Provide the [x, y] coordinate of the cell's center where the given text is located.  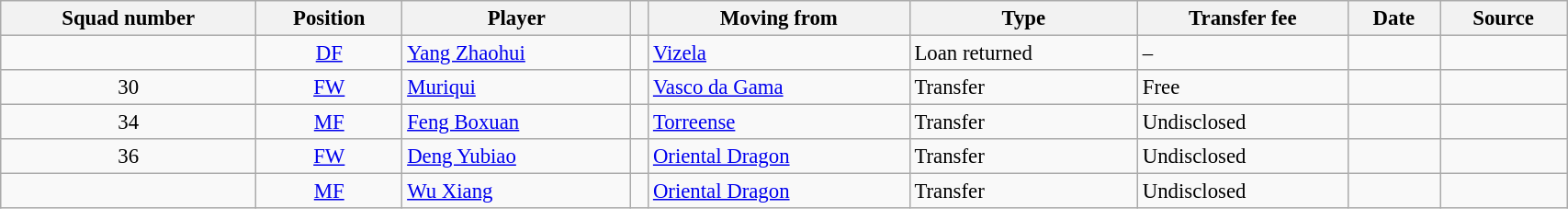
36 [129, 157]
Transfer fee [1242, 18]
Loan returned [1023, 53]
Feng Boxuan [516, 122]
Squad number [129, 18]
Player [516, 18]
Type [1023, 18]
Moving from [779, 18]
– [1242, 53]
Yang Zhaohui [516, 53]
Date [1393, 18]
Position [329, 18]
Torreense [779, 122]
30 [129, 87]
Vizela [779, 53]
Source [1504, 18]
Free [1242, 87]
Vasco da Gama [779, 87]
DF [329, 53]
Wu Xiang [516, 192]
Deng Yubiao [516, 157]
34 [129, 122]
Muriqui [516, 87]
